From the cell containing the given text, extract its center point as (x, y) coordinate. 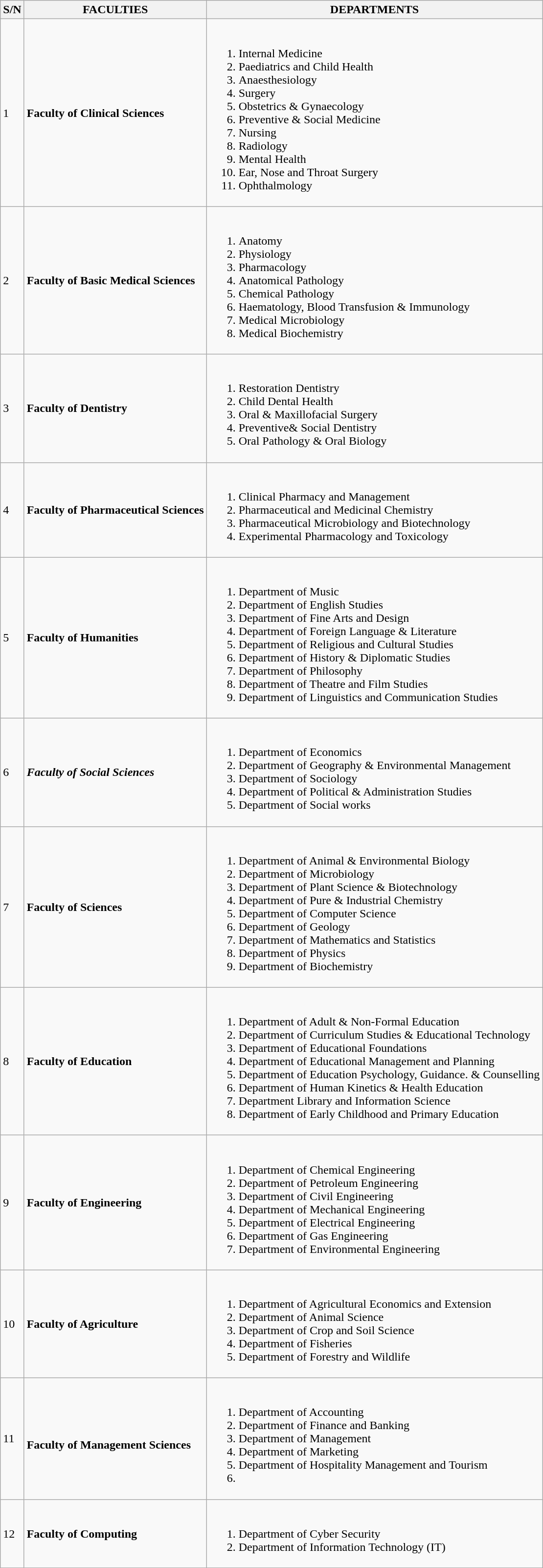
Faculty of Education (115, 1061)
Faculty of Clinical Sciences (115, 113)
10 (12, 1324)
2 (12, 280)
6 (12, 772)
Faculty of Sciences (115, 907)
7 (12, 907)
1 (12, 113)
Faculty of Management Sciences (115, 1438)
FACULTIES (115, 10)
DEPARTMENTS (375, 10)
Faculty of Social Sciences (115, 772)
Department of Cyber SecurityDepartment of Information Technology (IT) (375, 1533)
4 (12, 510)
9 (12, 1203)
8 (12, 1061)
Faculty of Computing (115, 1533)
Faculty of Agriculture (115, 1324)
S/N (12, 10)
Restoration DentistryChild Dental HealthOral & Maxillofacial SurgeryPreventive& Social DentistryOral Pathology & Oral Biology (375, 408)
Faculty of Engineering (115, 1203)
3 (12, 408)
5 (12, 638)
Faculty of Humanities (115, 638)
11 (12, 1438)
12 (12, 1533)
Faculty of Dentistry (115, 408)
Faculty of Pharmaceutical Sciences (115, 510)
Faculty of Basic Medical Sciences (115, 280)
